Output the [X, Y] coordinate of the center of the cell containing the given text.  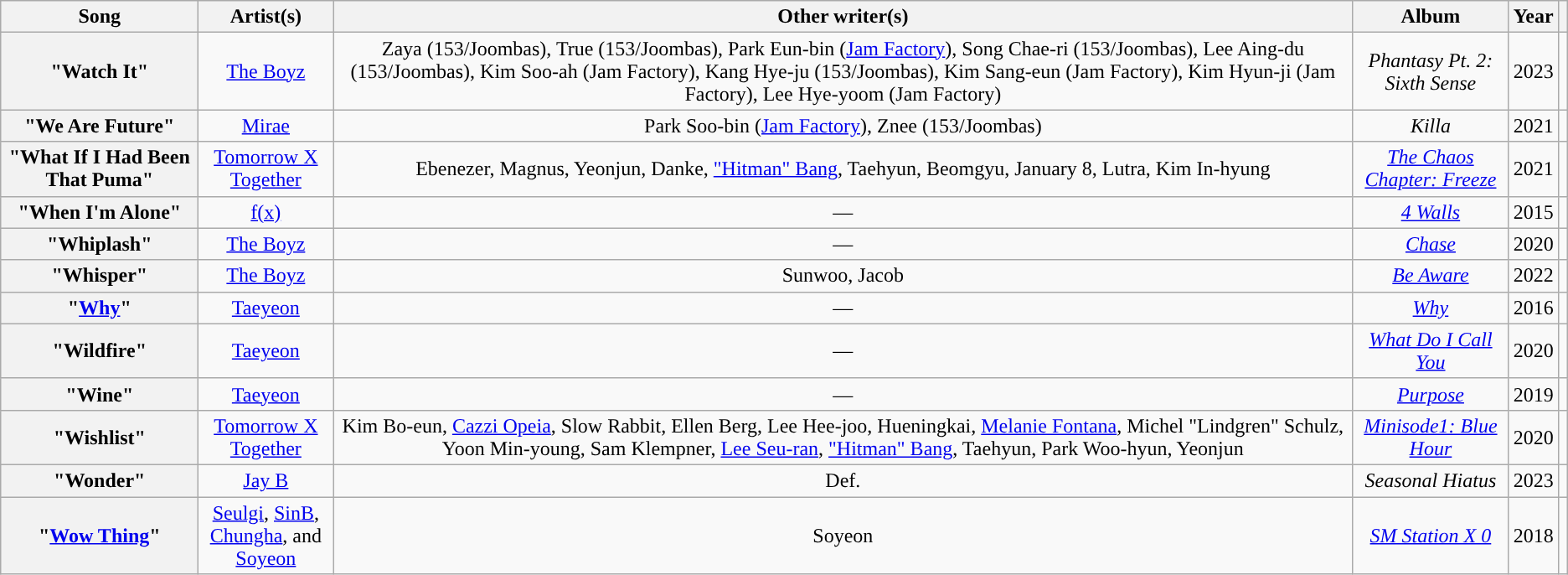
"Wine" [100, 394]
Ebenezer, Magnus, Yeonjun, Danke, "Hitman" Bang, Taehyun, Beomgyu, January 8, Lutra, Kim In-hyung [843, 169]
Seasonal Hiatus [1431, 480]
Other writer(s) [843, 17]
Seulgi, SinB, Chungha, and Soyeon [266, 535]
Year [1533, 17]
"Whiplash" [100, 244]
Jay B [266, 480]
f(x) [266, 212]
"Wow Thing" [100, 535]
Minisode1: Blue Hour [1431, 438]
2018 [1533, 535]
Soyeon [843, 535]
SM Station X 0 [1431, 535]
Def. [843, 480]
Park Soo-bin (Jam Factory), Znee (153/Joombas) [843, 126]
Mirae [266, 126]
"When I'm Alone" [100, 212]
"Wonder" [100, 480]
What Do I Call You [1431, 350]
Chase [1431, 244]
"What If I Had Been That Puma" [100, 169]
Sunwoo, Jacob [843, 276]
2015 [1533, 212]
"Wildfire" [100, 350]
2016 [1533, 308]
4 Walls [1431, 212]
Album [1431, 17]
2022 [1533, 276]
The Chaos Chapter: Freeze [1431, 169]
Be Aware [1431, 276]
Phantasy Pt. 2: Sixth Sense [1431, 71]
"We Are Future" [100, 126]
Artist(s) [266, 17]
"Wishlist" [100, 438]
"Whisper" [100, 276]
"Watch It" [100, 71]
Song [100, 17]
Why [1431, 308]
"Why" [100, 308]
Killa [1431, 126]
Purpose [1431, 394]
2019 [1533, 394]
